Identify which cell holds the provided text, then report its (x, y) central coordinate. 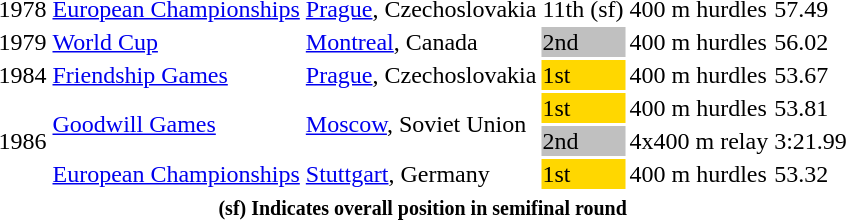
4x400 m relay (699, 141)
European Championships (176, 174)
Montreal, Canada (421, 42)
Friendship Games (176, 75)
Moscow, Soviet Union (421, 124)
Prague, Czechoslovakia (421, 75)
Goodwill Games (176, 124)
World Cup (176, 42)
Stuttgart, Germany (421, 174)
